Extract the (X, Y) coordinate from the center of the cell holding the provided text.  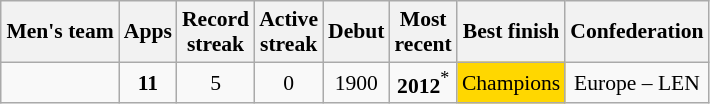
Debut (356, 32)
Mostrecent (424, 32)
Best finish (511, 32)
Men's team (60, 32)
11 (148, 82)
Champions (511, 82)
Europe – LEN (636, 82)
Recordstreak (216, 32)
Apps (148, 32)
0 (288, 82)
2012* (424, 82)
5 (216, 82)
Confederation (636, 32)
1900 (356, 82)
Activestreak (288, 32)
